Determine the [X, Y] coordinate at the center of the cell enclosing the given text.  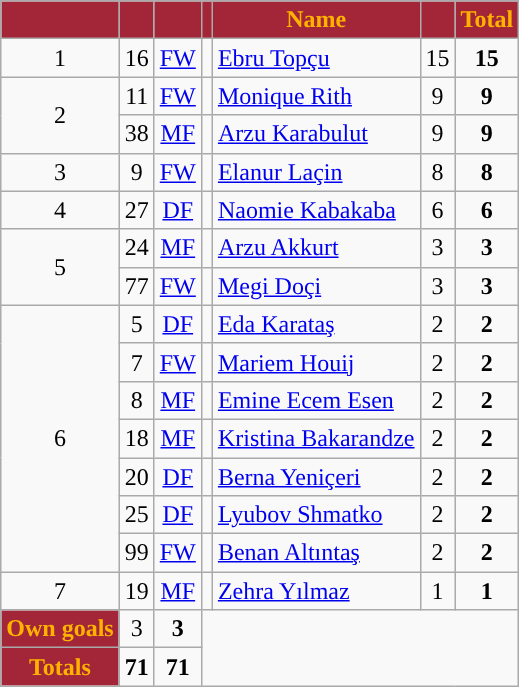
Zehra Yılmaz [316, 591]
Benan Altıntaş [316, 553]
Ebru Topçu [316, 58]
20 [136, 477]
Totals [60, 667]
99 [136, 553]
Naomie Kabakaba [316, 210]
Arzu Karabulut [316, 134]
Own goals [60, 629]
Eda Karataş [316, 324]
25 [136, 515]
24 [136, 248]
Berna Yeniçeri [316, 477]
Megi Doçi [316, 286]
19 [136, 591]
16 [136, 58]
38 [136, 134]
Arzu Akkurt [316, 248]
Monique Rith [316, 96]
18 [136, 438]
Total [487, 20]
Name [316, 20]
Mariem Houij [316, 362]
Emine Ecem Esen [316, 400]
Lyubov Shmatko [316, 515]
Kristina Bakarandze [316, 438]
4 [60, 210]
Elanur Laçin [316, 172]
11 [136, 96]
27 [136, 210]
77 [136, 286]
